Scan for the cell matching the given text and deliver its (X, Y) coordinate at center. 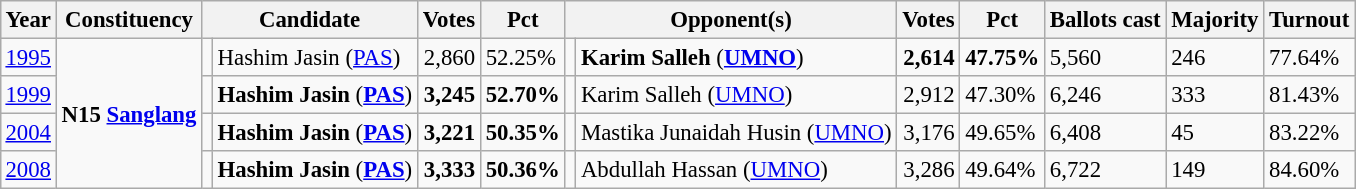
84.60% (1310, 170)
Candidate (310, 20)
3,221 (448, 133)
Constituency (128, 20)
3,245 (448, 95)
2,860 (448, 57)
246 (1215, 57)
6,246 (1104, 95)
47.75% (1002, 57)
Mastika Junaidah Husin (UMNO) (736, 133)
333 (1215, 95)
1995 (28, 57)
83.22% (1310, 133)
77.64% (1310, 57)
3,286 (928, 170)
3,176 (928, 133)
49.64% (1002, 170)
52.70% (522, 95)
149 (1215, 170)
45 (1215, 133)
49.65% (1002, 133)
N15 Sanglang (128, 113)
47.30% (1002, 95)
2,912 (928, 95)
3,333 (448, 170)
52.25% (522, 57)
5,560 (1104, 57)
Turnout (1310, 20)
Majority (1215, 20)
Year (28, 20)
50.36% (522, 170)
1999 (28, 95)
Opponent(s) (731, 20)
2004 (28, 133)
Ballots cast (1104, 20)
6,408 (1104, 133)
81.43% (1310, 95)
2008 (28, 170)
6,722 (1104, 170)
50.35% (522, 133)
Abdullah Hassan (UMNO) (736, 170)
2,614 (928, 57)
